From the cell containing the given text, extract its center point as (x, y) coordinate. 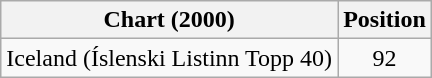
Iceland (Íslenski Listinn Topp 40) (170, 58)
92 (385, 58)
Position (385, 20)
Chart (2000) (170, 20)
